For the text-containing cell, return its midpoint in [X, Y] coordinate format. 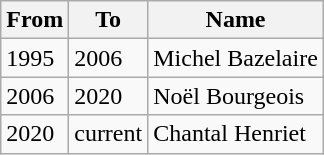
1995 [35, 58]
Chantal Henriet [236, 134]
From [35, 20]
Name [236, 20]
Noël Bourgeois [236, 96]
current [108, 134]
Michel Bazelaire [236, 58]
To [108, 20]
